For the text-containing cell, return its midpoint in [x, y] coordinate format. 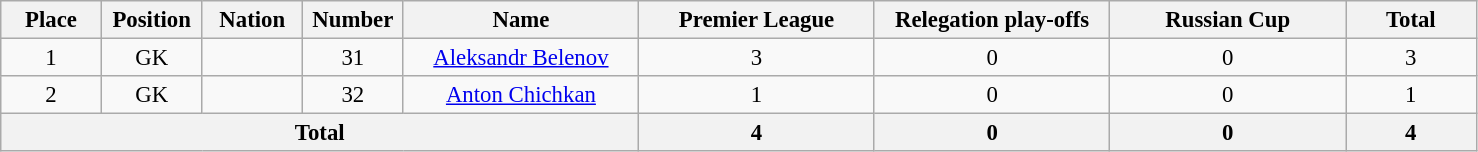
32 [354, 95]
Russian Cup [1228, 20]
Premier League [757, 20]
Position [152, 20]
2 [52, 95]
Place [52, 20]
Aleksandr Belenov [521, 58]
Anton Chichkan [521, 95]
31 [354, 58]
Number [354, 20]
Nation [252, 20]
Relegation play-offs [992, 20]
Name [521, 20]
